Search for the cell housing the specified text and yield its [X, Y] center coordinate. 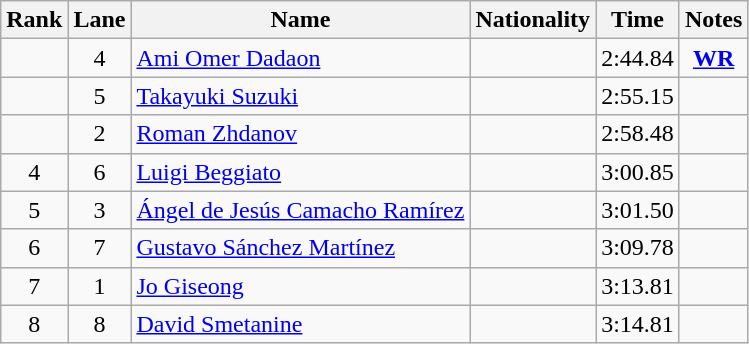
Jo Giseong [300, 286]
1 [100, 286]
2:58.48 [638, 134]
Notes [713, 20]
3:09.78 [638, 248]
Ángel de Jesús Camacho Ramírez [300, 210]
Ami Omer Dadaon [300, 58]
Takayuki Suzuki [300, 96]
WR [713, 58]
Gustavo Sánchez Martínez [300, 248]
Luigi Beggiato [300, 172]
Time [638, 20]
Lane [100, 20]
3:00.85 [638, 172]
Nationality [533, 20]
Name [300, 20]
3 [100, 210]
2 [100, 134]
3:13.81 [638, 286]
Roman Zhdanov [300, 134]
3:14.81 [638, 324]
2:55.15 [638, 96]
2:44.84 [638, 58]
David Smetanine [300, 324]
3:01.50 [638, 210]
Rank [34, 20]
